Pinpoint the cell where the given text exists, returning its [x, y] midpoint coordinate. 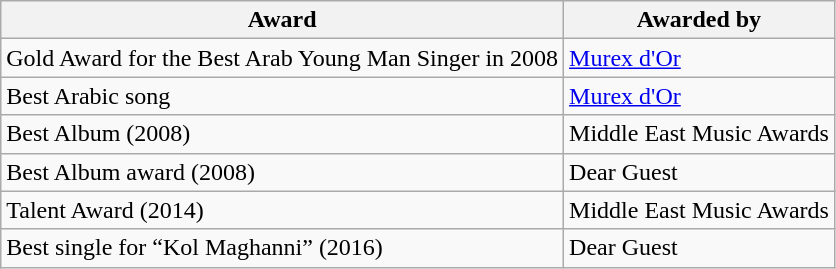
Talent Award (2014) [282, 210]
Best Album (2008) [282, 134]
Awarded by [700, 20]
Award [282, 20]
Best single for “Kol Maghanni” (2016) [282, 248]
Best Album award (2008) [282, 172]
Gold Award for the Best Arab Young Man Singer in 2008 [282, 58]
Best Arabic song [282, 96]
